Determine the (X, Y) coordinate at the center of the cell enclosing the given text.  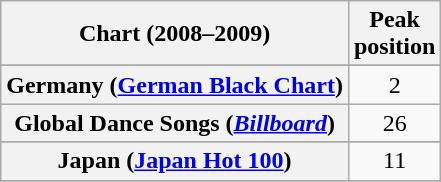
Global Dance Songs (Billboard) (175, 123)
Japan (Japan Hot 100) (175, 161)
26 (394, 123)
2 (394, 85)
11 (394, 161)
Peakposition (394, 34)
Germany (German Black Chart) (175, 85)
Chart (2008–2009) (175, 34)
